Return [x, y] of the center of cell containing provided text 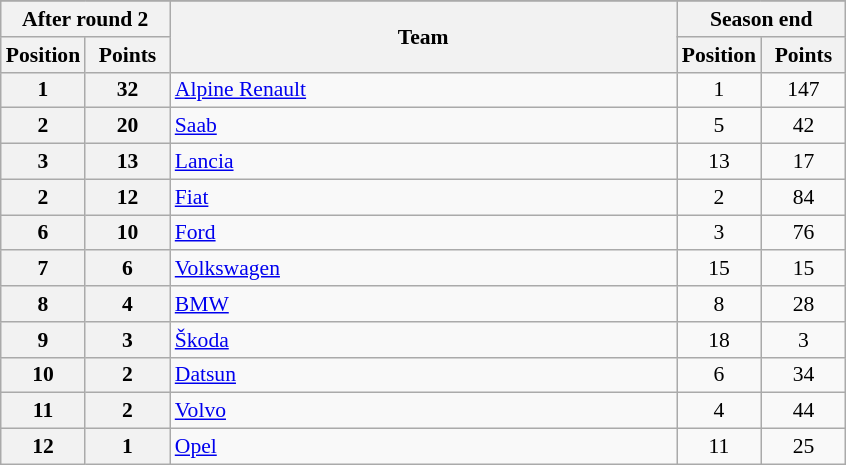
Datsun [424, 375]
Volkswagen [424, 269]
32 [127, 90]
Ford [424, 233]
Team [424, 36]
25 [803, 447]
BMW [424, 304]
147 [803, 90]
76 [803, 233]
18 [719, 340]
Škoda [424, 340]
Season end [762, 19]
Opel [424, 447]
44 [803, 411]
5 [719, 126]
34 [803, 375]
7 [43, 269]
28 [803, 304]
Alpine Renault [424, 90]
20 [127, 126]
Lancia [424, 162]
Volvo [424, 411]
Saab [424, 126]
17 [803, 162]
9 [43, 340]
84 [803, 197]
Fiat [424, 197]
42 [803, 126]
After round 2 [86, 19]
